Pinpoint the cell where the given text exists, returning its [x, y] midpoint coordinate. 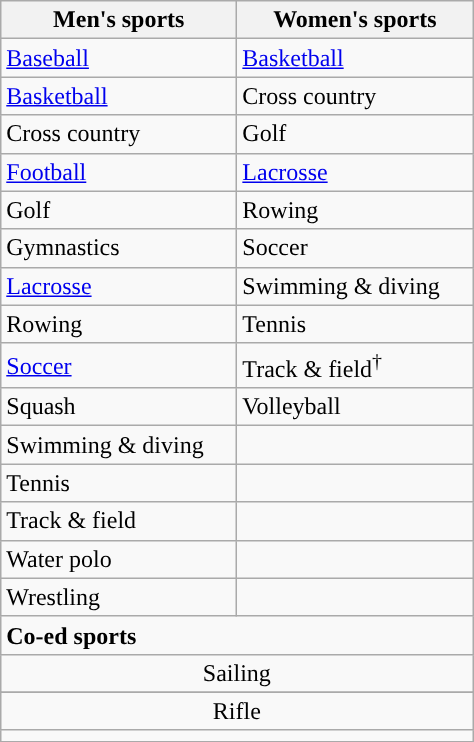
Women's sports [355, 20]
Sailing [237, 673]
Baseball [119, 58]
Gymnastics [119, 248]
Squash [119, 407]
Football [119, 172]
Track & field [119, 521]
Rifle [237, 711]
Men's sports [119, 20]
Wrestling [119, 597]
Volleyball [355, 407]
Co-ed sports [237, 635]
Water polo [119, 559]
Track & field† [355, 366]
